Identify which cell holds the provided text, then report its (X, Y) central coordinate. 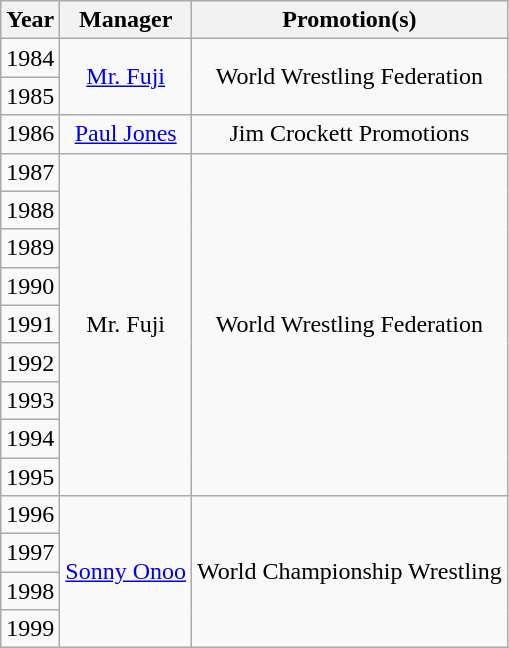
1985 (30, 96)
1988 (30, 210)
1990 (30, 286)
1994 (30, 438)
1997 (30, 553)
1991 (30, 324)
1993 (30, 400)
1998 (30, 591)
Manager (126, 20)
Sonny Onoo (126, 572)
1987 (30, 172)
1992 (30, 362)
1995 (30, 477)
1986 (30, 134)
1984 (30, 58)
Year (30, 20)
1989 (30, 248)
Promotion(s) (350, 20)
World Championship Wrestling (350, 572)
1999 (30, 629)
Jim Crockett Promotions (350, 134)
Paul Jones (126, 134)
1996 (30, 515)
